Find where the given text appears and provide that cell's center as (X, Y) coordinate. 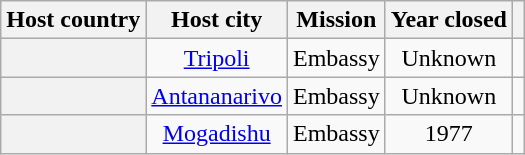
Host city (217, 20)
Year closed (448, 20)
Mission (336, 20)
Antananarivo (217, 96)
Host country (74, 20)
Mogadishu (217, 134)
1977 (448, 134)
Tripoli (217, 58)
